Find where the given text appears and provide that cell's center as [X, Y] coordinate. 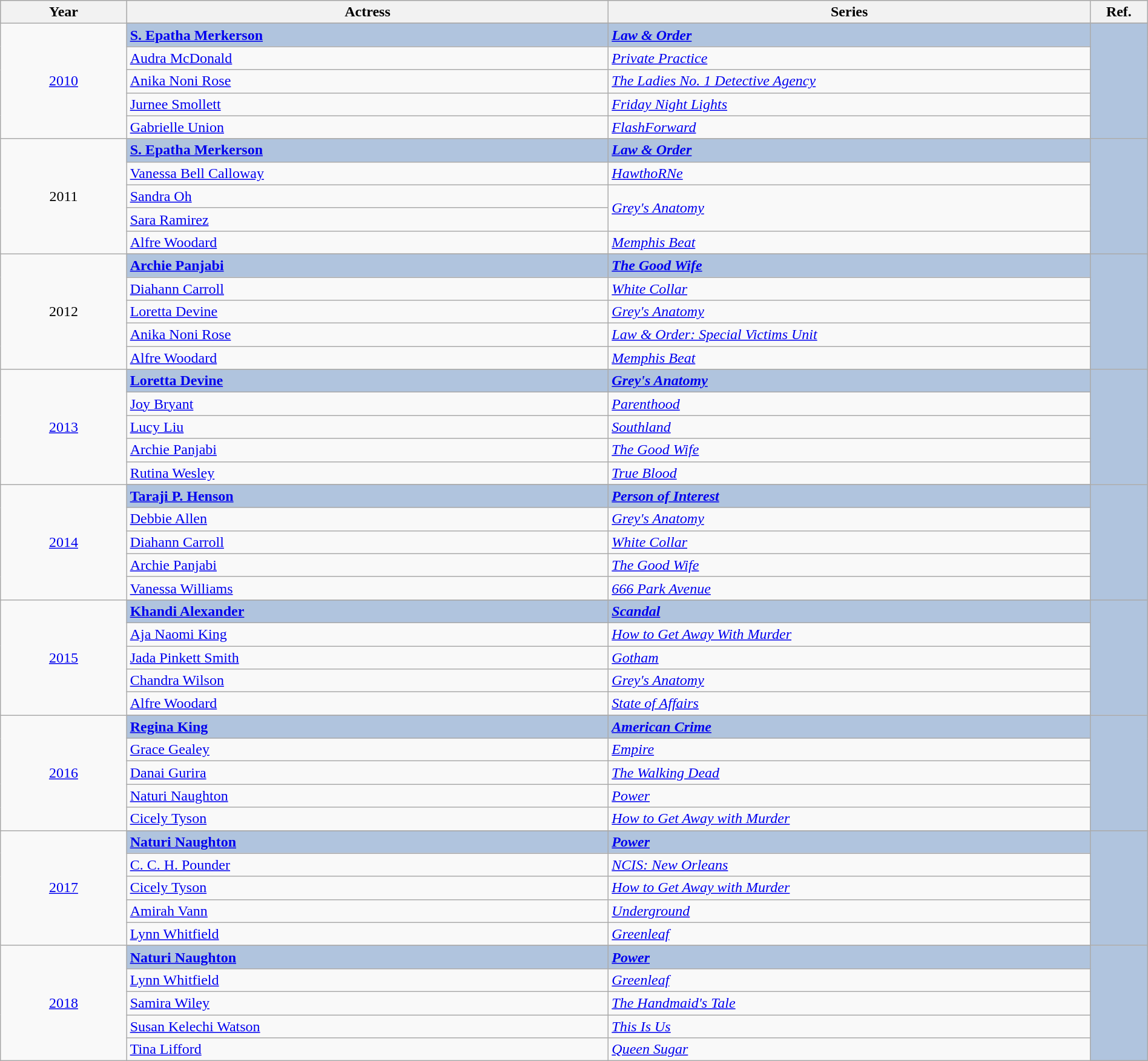
2012 [64, 311]
Grace Gealey [368, 750]
Private Practice [849, 58]
True Blood [849, 473]
2015 [64, 657]
Jurnee Smollett [368, 104]
HawthoRNe [849, 173]
Susan Kelechi Watson [368, 1026]
Series [849, 12]
Underground [849, 911]
2018 [64, 1003]
Southland [849, 427]
Khandi Alexander [368, 611]
Amirah Vann [368, 911]
The Handmaid's Tale [849, 1003]
Gabrielle Union [368, 127]
Aja Naomi King [368, 634]
State of Affairs [849, 704]
Queen Sugar [849, 1049]
Jada Pinkett Smith [368, 657]
How to Get Away With Murder [849, 634]
Empire [849, 750]
Regina King [368, 727]
The Walking Dead [849, 773]
Parenthood [849, 404]
Tina Lifford [368, 1049]
Chandra Wilson [368, 681]
Sara Ramirez [368, 219]
Danai Gurira [368, 773]
Ref. [1119, 12]
2013 [64, 427]
2014 [64, 542]
Friday Night Lights [849, 104]
Vanessa Bell Calloway [368, 173]
FlashForward [849, 127]
The Ladies No. 1 Detective Agency [849, 81]
Gotham [849, 657]
Vanessa Williams [368, 588]
Scandal [849, 611]
2011 [64, 196]
Actress [368, 12]
2017 [64, 888]
Year [64, 12]
C. C. H. Pounder [368, 865]
Taraji P. Henson [368, 496]
Lucy Liu [368, 427]
666 Park Avenue [849, 588]
Debbie Allen [368, 519]
Joy Bryant [368, 404]
Person of Interest [849, 496]
Sandra Oh [368, 196]
Law & Order: Special Victims Unit [849, 335]
Samira Wiley [368, 1003]
This Is Us [849, 1026]
American Crime [849, 727]
2010 [64, 81]
2016 [64, 773]
Rutina Wesley [368, 473]
NCIS: New Orleans [849, 865]
Audra McDonald [368, 58]
